Extract the (X, Y) coordinate from the center of the cell holding the provided text.  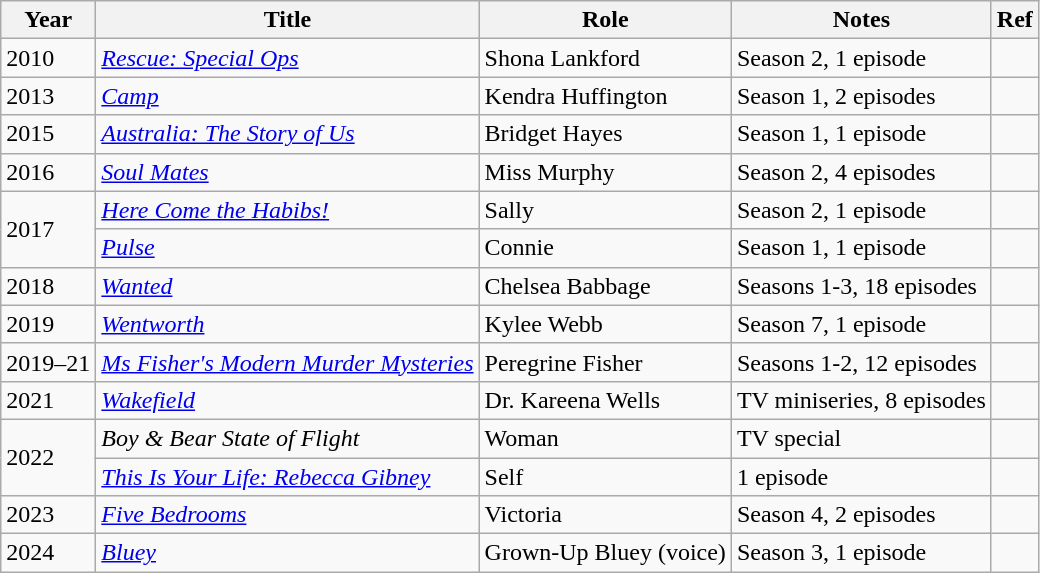
2021 (48, 400)
Year (48, 20)
2016 (48, 172)
Five Bedrooms (288, 515)
This Is Your Life: Rebecca Gibney (288, 477)
Boy & Bear State of Flight (288, 438)
Shona Lankford (605, 58)
Woman (605, 438)
Wentworth (288, 324)
Rescue: Special Ops (288, 58)
2018 (48, 286)
Role (605, 20)
Connie (605, 248)
Seasons 1-2, 12 episodes (861, 362)
TV miniseries, 8 episodes (861, 400)
Season 4, 2 episodes (861, 515)
Notes (861, 20)
Season 7, 1 episode (861, 324)
2015 (48, 134)
Bridget Hayes (605, 134)
2023 (48, 515)
2022 (48, 457)
Season 2, 4 episodes (861, 172)
Sally (605, 210)
Miss Murphy (605, 172)
Wanted (288, 286)
Ms Fisher's Modern Murder Mysteries (288, 362)
Title (288, 20)
Victoria (605, 515)
2019–21 (48, 362)
TV special (861, 438)
Dr. Kareena Wells (605, 400)
Seasons 1-3, 18 episodes (861, 286)
2017 (48, 229)
Here Come the Habibs! (288, 210)
Ref (1014, 20)
Kendra Huffington (605, 96)
Peregrine Fisher (605, 362)
Self (605, 477)
Kylee Webb (605, 324)
2013 (48, 96)
Pulse (288, 248)
Wakefield (288, 400)
2019 (48, 324)
1 episode (861, 477)
2010 (48, 58)
Chelsea Babbage (605, 286)
Soul Mates (288, 172)
Grown-Up Bluey (voice) (605, 553)
Camp (288, 96)
Season 1, 2 episodes (861, 96)
Australia: The Story of Us (288, 134)
Season 3, 1 episode (861, 553)
2024 (48, 553)
Bluey (288, 553)
